Determine the (X, Y) coordinate at the center of the cell enclosing the given text.  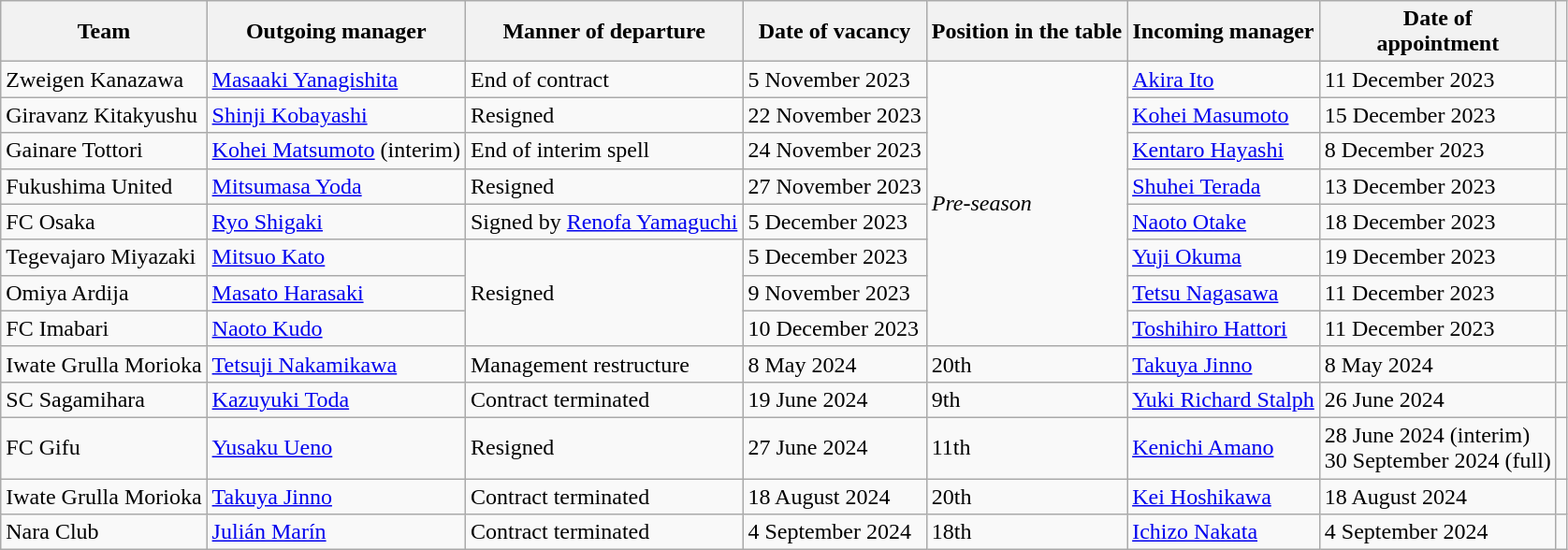
18th (1026, 532)
Tetsu Nagasawa (1224, 293)
27 June 2024 (835, 447)
Giravanz Kitakyushu (104, 115)
Date of vacancy (835, 32)
19 December 2023 (1437, 257)
Naoto Kudo (336, 328)
Nara Club (104, 532)
Kei Hoshikawa (1224, 497)
28 June 2024 (interim)30 September 2024 (full) (1437, 447)
Date ofappointment (1437, 32)
Masato Harasaki (336, 293)
15 December 2023 (1437, 115)
Tegevajaro Miyazaki (104, 257)
Kohei Masumoto (1224, 115)
Kohei Matsumoto (interim) (336, 151)
Kenichi Amano (1224, 447)
Yuki Richard Stalph (1224, 399)
Kentaro Hayashi (1224, 151)
9 November 2023 (835, 293)
Naoto Otake (1224, 222)
Signed by Renofa Yamaguchi (603, 222)
18 December 2023 (1437, 222)
Akira Ito (1224, 80)
Yuji Okuma (1224, 257)
SC Sagamihara (104, 399)
Fukushima United (104, 186)
26 June 2024 (1437, 399)
9th (1026, 399)
End of interim spell (603, 151)
Zweigen Kanazawa (104, 80)
Omiya Ardija (104, 293)
Pre-season (1026, 204)
8 December 2023 (1437, 151)
13 December 2023 (1437, 186)
Yusaku Ueno (336, 447)
Mitsumasa Yoda (336, 186)
Mitsuo Kato (336, 257)
Incoming manager (1224, 32)
27 November 2023 (835, 186)
Julián Marín (336, 532)
Tetsuji Nakamikawa (336, 364)
FC Imabari (104, 328)
Position in the table (1026, 32)
Shuhei Terada (1224, 186)
10 December 2023 (835, 328)
Masaaki Yanagishita (336, 80)
Kazuyuki Toda (336, 399)
FC Gifu (104, 447)
Team (104, 32)
Gainare Tottori (104, 151)
19 June 2024 (835, 399)
Management restructure (603, 364)
End of contract (603, 80)
11th (1026, 447)
5 November 2023 (835, 80)
Outgoing manager (336, 32)
Toshihiro Hattori (1224, 328)
FC Osaka (104, 222)
22 November 2023 (835, 115)
24 November 2023 (835, 151)
Ryo Shigaki (336, 222)
Manner of departure (603, 32)
Shinji Kobayashi (336, 115)
Ichizo Nakata (1224, 532)
